Provide the (X, Y) coordinate of the cell's center where the given text is located.  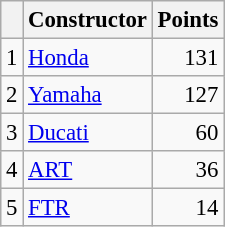
60 (188, 133)
36 (188, 170)
1 (12, 58)
Yamaha (88, 95)
3 (12, 133)
Ducati (88, 133)
Constructor (88, 20)
FTR (88, 208)
Honda (88, 58)
2 (12, 95)
14 (188, 208)
131 (188, 58)
4 (12, 170)
5 (12, 208)
Points (188, 20)
ART (88, 170)
127 (188, 95)
